Output the [x, y] coordinate of the center of the cell containing the given text.  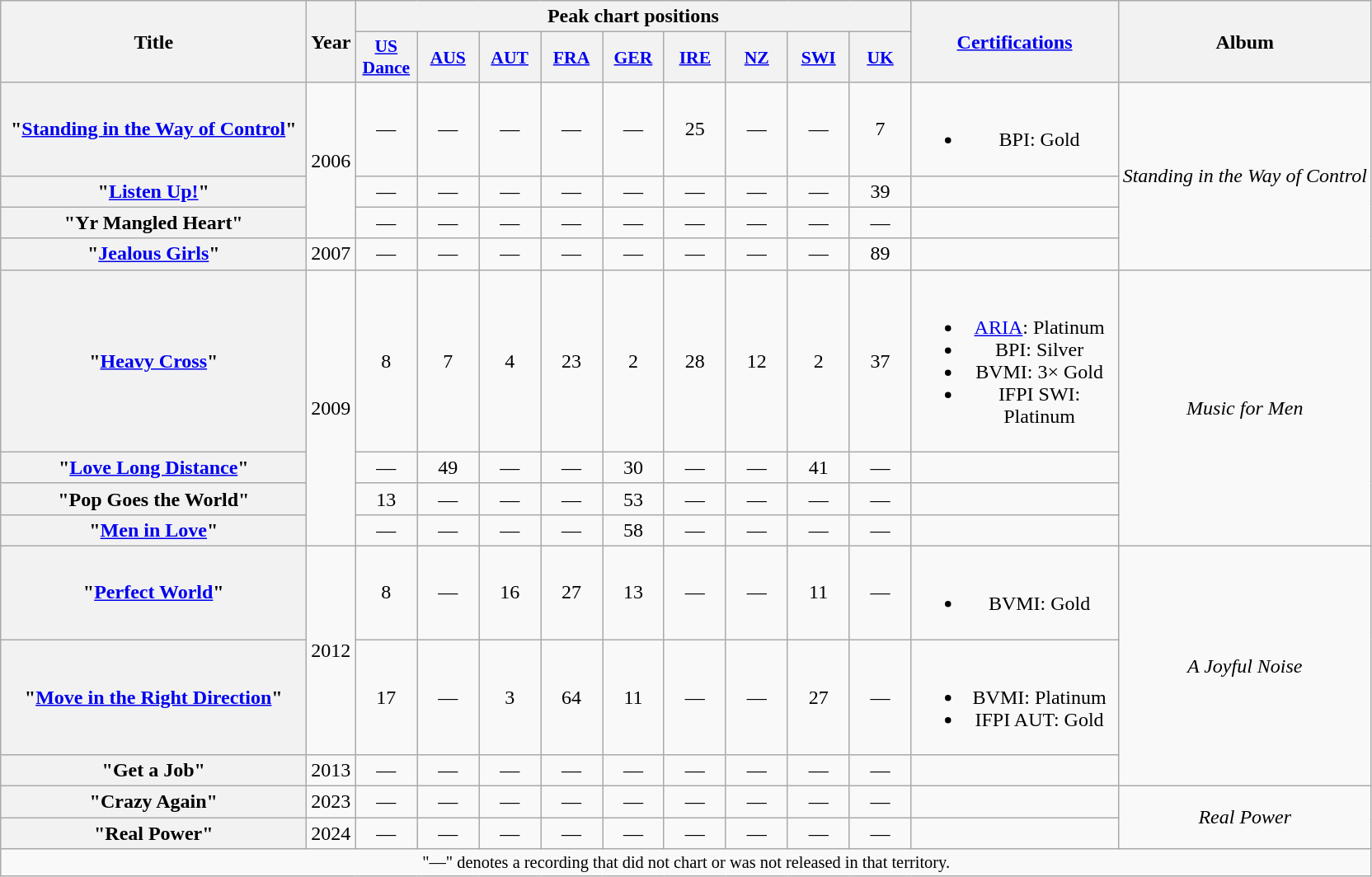
58 [633, 530]
30 [633, 467]
"Pop Goes the World" [153, 499]
2024 [331, 833]
NZ [757, 58]
Title [153, 41]
"Standing in the Way of Control" [153, 129]
23 [572, 361]
"Get a Job" [153, 771]
2006 [331, 160]
"Real Power" [153, 833]
4 [510, 361]
"Men in Love" [153, 530]
AUT [510, 58]
39 [881, 191]
"Yr Mangled Heart" [153, 223]
2007 [331, 254]
"Listen Up!" [153, 191]
FRA [572, 58]
53 [633, 499]
2012 [331, 650]
"Jealous Girls" [153, 254]
Real Power [1245, 818]
IRE [694, 58]
16 [510, 592]
"—" denotes a recording that did not chart or was not released in that territory. [686, 863]
2009 [331, 407]
Standing in the Way of Control [1245, 176]
"Crazy Again" [153, 802]
SWI [818, 58]
ARIA: PlatinumBPI: SilverBVMI: 3× GoldIFPI SWI: Platinum [1014, 361]
Music for Men [1245, 407]
3 [510, 697]
"Heavy Cross" [153, 361]
BVMI: PlatinumIFPI AUT: Gold [1014, 697]
BPI: Gold [1014, 129]
17 [386, 697]
49 [449, 467]
Certifications [1014, 41]
AUS [449, 58]
28 [694, 361]
US Dance [386, 58]
2023 [331, 802]
12 [757, 361]
41 [818, 467]
89 [881, 254]
"Perfect World" [153, 592]
37 [881, 361]
GER [633, 58]
Year [331, 41]
UK [881, 58]
Album [1245, 41]
A Joyful Noise [1245, 666]
Peak chart positions [633, 16]
64 [572, 697]
BVMI: Gold [1014, 592]
"Move in the Right Direction" [153, 697]
2013 [331, 771]
25 [694, 129]
"Love Long Distance" [153, 467]
